Detect which cell encompasses the target text, then output its (x, y) center coordinate. 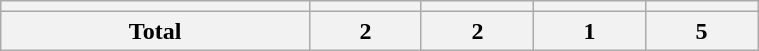
1 (590, 31)
5 (702, 31)
Total (156, 31)
